Search for the cell housing the specified text and yield its (X, Y) center coordinate. 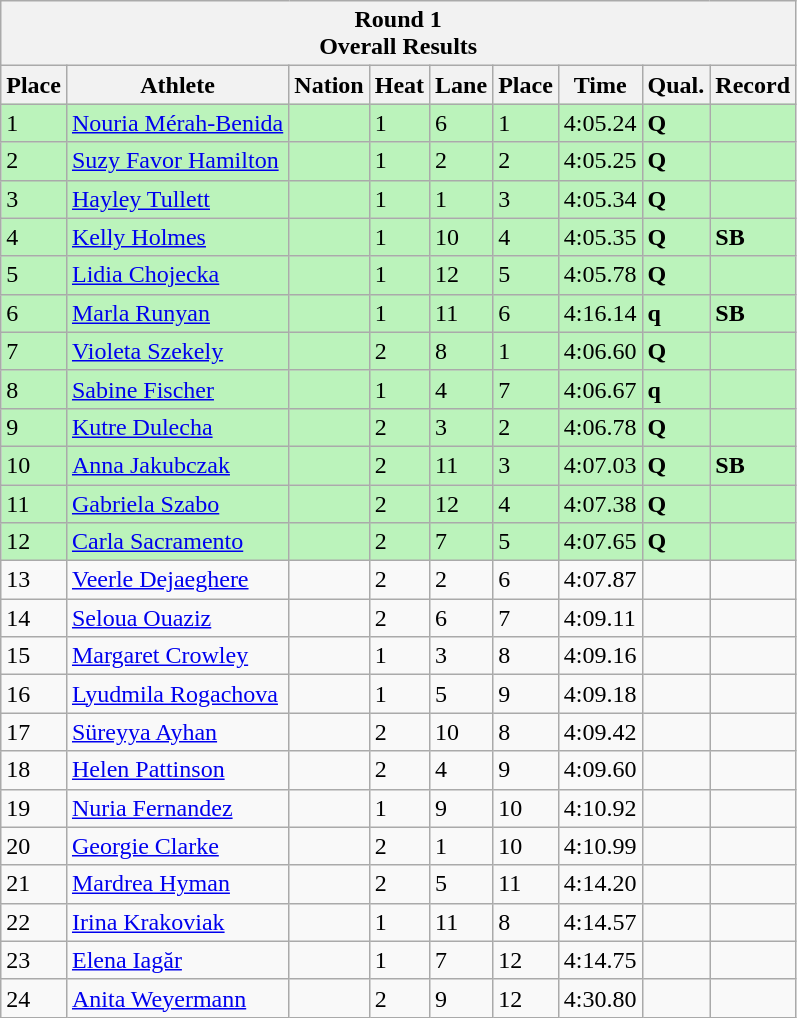
Lane (462, 85)
Anna Jakubczak (177, 465)
Marla Runyan (177, 313)
24 (34, 998)
4:07.38 (600, 503)
Gabriela Szabo (177, 503)
Sabine Fischer (177, 389)
13 (34, 580)
15 (34, 656)
Seloua Ouaziz (177, 618)
4:07.65 (600, 542)
Record (753, 85)
Carla Sacramento (177, 542)
4:05.25 (600, 161)
4:09.60 (600, 770)
Nuria Fernandez (177, 808)
Margaret Crowley (177, 656)
4:05.78 (600, 275)
Heat (399, 85)
17 (34, 732)
Round 1 Overall Results (398, 34)
Kelly Holmes (177, 237)
4:14.20 (600, 884)
Lyudmila Rogachova (177, 694)
4:10.92 (600, 808)
23 (34, 960)
4:09.16 (600, 656)
21 (34, 884)
16 (34, 694)
Veerle Dejaeghere (177, 580)
4:14.75 (600, 960)
19 (34, 808)
4:05.35 (600, 237)
22 (34, 922)
4:07.03 (600, 465)
4:09.18 (600, 694)
Lidia Chojecka (177, 275)
Qual. (676, 85)
Suzy Favor Hamilton (177, 161)
18 (34, 770)
4:06.78 (600, 427)
4:30.80 (600, 998)
4:10.99 (600, 846)
Athlete (177, 85)
Nation (329, 85)
4:06.60 (600, 351)
Georgie Clarke (177, 846)
Violeta Szekely (177, 351)
14 (34, 618)
20 (34, 846)
Time (600, 85)
4:05.24 (600, 123)
4:05.34 (600, 199)
Irina Krakoviak (177, 922)
4:14.57 (600, 922)
4:07.87 (600, 580)
Nouria Mérah-Benida (177, 123)
Kutre Dulecha (177, 427)
Elena Iagăr (177, 960)
4:06.67 (600, 389)
Helen Pattinson (177, 770)
Mardrea Hyman (177, 884)
Anita Weyermann (177, 998)
Hayley Tullett (177, 199)
Süreyya Ayhan (177, 732)
4:16.14 (600, 313)
4:09.42 (600, 732)
4:09.11 (600, 618)
